Return (x, y) of the center of cell containing provided text 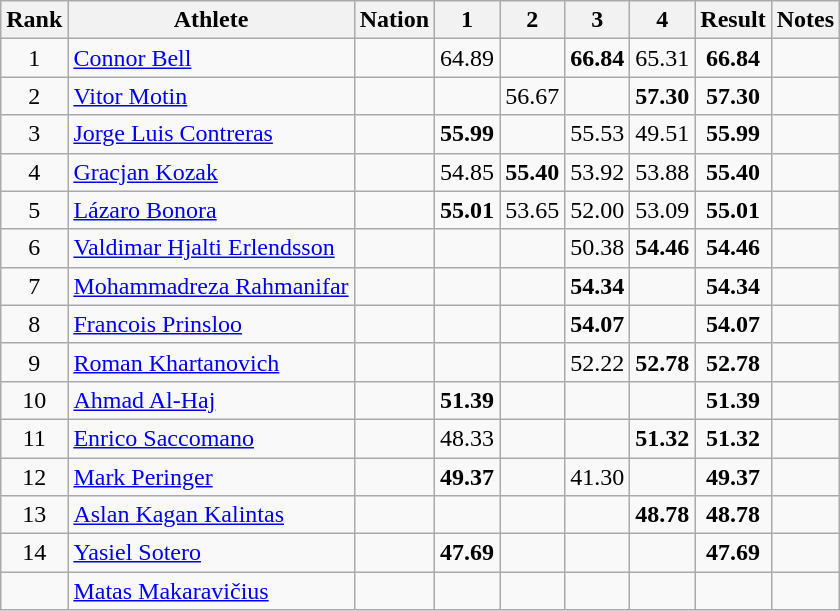
Francois Prinsloo (211, 324)
50.38 (598, 248)
Jorge Luis Contreras (211, 134)
55.53 (598, 134)
7 (34, 286)
Rank (34, 20)
Nation (394, 20)
8 (34, 324)
10 (34, 400)
6 (34, 248)
Valdimar Hjalti Erlendsson (211, 248)
53.09 (662, 210)
64.89 (468, 58)
14 (34, 553)
56.67 (532, 96)
Mark Peringer (211, 477)
5 (34, 210)
Connor Bell (211, 58)
48.33 (468, 438)
52.22 (598, 362)
Notes (805, 20)
Vitor Motin (211, 96)
Matas Makaravičius (211, 591)
53.88 (662, 172)
12 (34, 477)
Athlete (211, 20)
Ahmad Al-Haj (211, 400)
Yasiel Sotero (211, 553)
41.30 (598, 477)
65.31 (662, 58)
Enrico Saccomano (211, 438)
53.92 (598, 172)
54.85 (468, 172)
Roman Khartanovich (211, 362)
49.51 (662, 134)
Aslan Kagan Kalintas (211, 515)
11 (34, 438)
53.65 (532, 210)
Result (733, 20)
52.00 (598, 210)
Lázaro Bonora (211, 210)
Mohammadreza Rahmanifar (211, 286)
13 (34, 515)
Gracjan Kozak (211, 172)
9 (34, 362)
